Return (X, Y) of the center of cell containing provided text 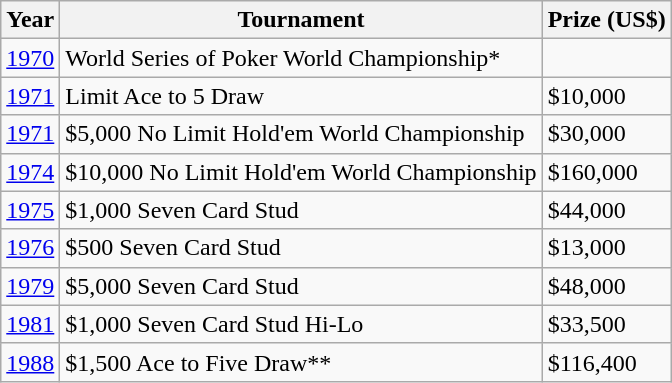
$10,000 No Limit Hold'em World Championship (301, 172)
World Series of Poker World Championship* (301, 58)
$33,500 (606, 324)
$30,000 (606, 134)
Tournament (301, 20)
$160,000 (606, 172)
$48,000 (606, 286)
$10,000 (606, 96)
1976 (30, 248)
$500 Seven Card Stud (301, 248)
$1,500 Ace to Five Draw** (301, 362)
1975 (30, 210)
1970 (30, 58)
$13,000 (606, 248)
$5,000 No Limit Hold'em World Championship (301, 134)
$116,400 (606, 362)
1988 (30, 362)
Limit Ace to 5 Draw (301, 96)
1981 (30, 324)
1974 (30, 172)
$44,000 (606, 210)
$1,000 Seven Card Stud Hi-Lo (301, 324)
Prize (US$) (606, 20)
Year (30, 20)
$5,000 Seven Card Stud (301, 286)
1979 (30, 286)
$1,000 Seven Card Stud (301, 210)
